For the text-containing cell, return its midpoint in (x, y) coordinate format. 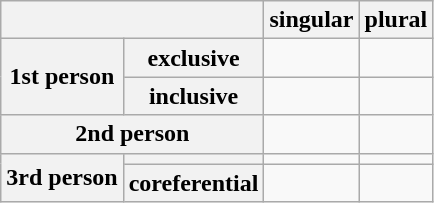
3rd person (62, 178)
plural (396, 20)
coreferential (194, 183)
2nd person (132, 134)
exclusive (194, 58)
inclusive (194, 96)
singular (312, 20)
1st person (62, 77)
